Scan for the cell matching the given text and deliver its (x, y) coordinate at center. 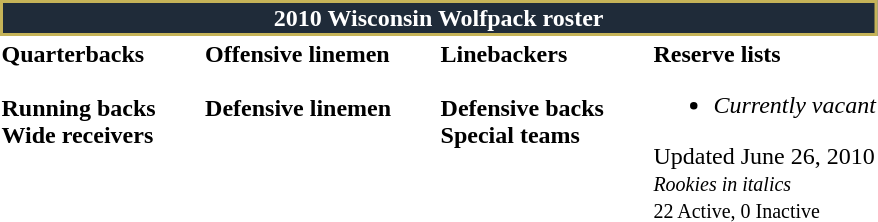
2010 Wisconsin Wolfpack roster (438, 18)
